Scan for the cell matching the given text and deliver its (x, y) coordinate at center. 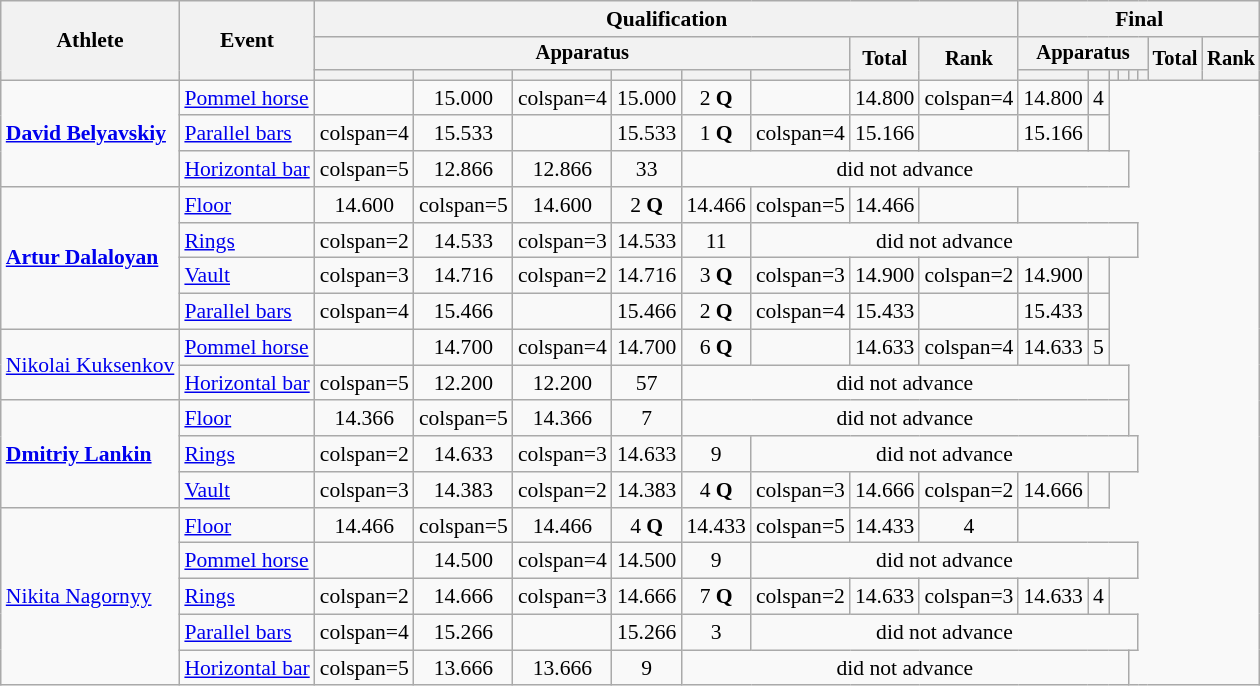
3 (716, 633)
Event (246, 40)
Dmitriy Lankin (90, 454)
David Belyavskiy (90, 134)
6 Q (716, 348)
Final (1138, 19)
57 (646, 383)
Artur Dalaloyan (90, 258)
Nikita Nagornyy (90, 597)
5 (1098, 348)
33 (646, 169)
7 (646, 419)
Nikolai Kuksenkov (90, 366)
1 Q (716, 134)
11 (716, 241)
Athlete (90, 40)
7 Q (716, 597)
Qualification (667, 19)
3 Q (716, 276)
